Identify which cell holds the provided text, then report its [X, Y] central coordinate. 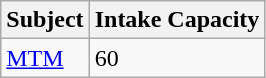
Subject [45, 20]
60 [177, 58]
Intake Capacity [177, 20]
MTM [45, 58]
